Output the [x, y] coordinate of the center of the cell containing the given text.  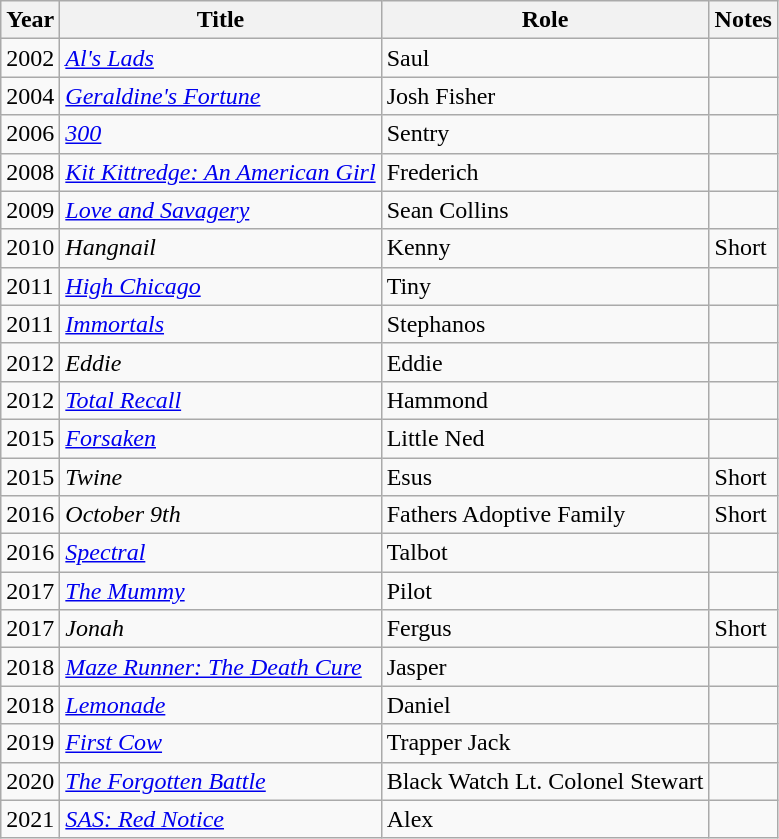
Stephanos [545, 324]
Frederich [545, 172]
Fathers Adoptive Family [545, 515]
Little Ned [545, 438]
Love and Savagery [220, 210]
October 9th [220, 515]
First Cow [220, 743]
Title [220, 20]
2019 [30, 743]
Kenny [545, 248]
The Forgotten Battle [220, 781]
Hammond [545, 400]
Twine [220, 477]
High Chicago [220, 286]
Josh Fisher [545, 96]
Trapper Jack [545, 743]
Kit Kittredge: An American Girl [220, 172]
Alex [545, 819]
Black Watch Lt. Colonel Stewart [545, 781]
Saul [545, 58]
Forsaken [220, 438]
2006 [30, 134]
Sean Collins [545, 210]
Year [30, 20]
2020 [30, 781]
Jonah [220, 629]
300 [220, 134]
2010 [30, 248]
Talbot [545, 553]
SAS: Red Notice [220, 819]
2002 [30, 58]
Maze Runner: The Death Cure [220, 667]
Role [545, 20]
Immortals [220, 324]
Lemonade [220, 705]
Al's Lads [220, 58]
Hangnail [220, 248]
Spectral [220, 553]
Fergus [545, 629]
2004 [30, 96]
Esus [545, 477]
Geraldine's Fortune [220, 96]
Daniel [545, 705]
2009 [30, 210]
Sentry [545, 134]
The Mummy [220, 591]
Notes [743, 20]
Pilot [545, 591]
Jasper [545, 667]
2008 [30, 172]
2021 [30, 819]
Tiny [545, 286]
Total Recall [220, 400]
